Scan for the cell matching the given text and deliver its (X, Y) coordinate at center. 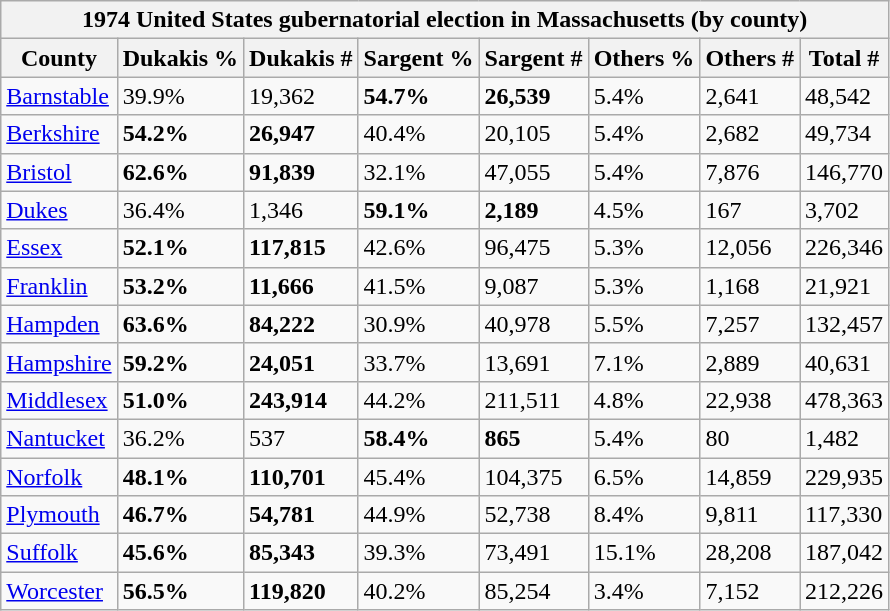
80 (750, 438)
9,087 (534, 286)
4.8% (644, 400)
24,051 (301, 362)
45.4% (418, 477)
40.2% (418, 591)
211,511 (534, 400)
44.2% (418, 400)
42.6% (418, 248)
53.2% (180, 286)
Berkshire (59, 134)
Suffolk (59, 553)
229,935 (844, 477)
7,257 (750, 324)
26,539 (534, 96)
41.5% (418, 286)
96,475 (534, 248)
Dukes (59, 210)
Hampden (59, 324)
6.5% (644, 477)
20,105 (534, 134)
14,859 (750, 477)
47,055 (534, 172)
Franklin (59, 286)
63.6% (180, 324)
59.2% (180, 362)
3,702 (844, 210)
Dukakis % (180, 58)
Nantucket (59, 438)
40,631 (844, 362)
48.1% (180, 477)
119,820 (301, 591)
Middlesex (59, 400)
187,042 (844, 553)
5.5% (644, 324)
11,666 (301, 286)
40.4% (418, 134)
Plymouth (59, 515)
104,375 (534, 477)
45.6% (180, 553)
212,226 (844, 591)
22,938 (750, 400)
13,691 (534, 362)
Others % (644, 58)
36.4% (180, 210)
59.1% (418, 210)
2,682 (750, 134)
39.9% (180, 96)
30.9% (418, 324)
46.7% (180, 515)
Others # (750, 58)
12,056 (750, 248)
19,362 (301, 96)
9,811 (750, 515)
117,815 (301, 248)
15.1% (644, 553)
Norfolk (59, 477)
85,254 (534, 591)
Sargent % (418, 58)
146,770 (844, 172)
110,701 (301, 477)
117,330 (844, 515)
52,738 (534, 515)
54,781 (301, 515)
26,947 (301, 134)
73,491 (534, 553)
7,876 (750, 172)
Hampshire (59, 362)
48,542 (844, 96)
Dukakis # (301, 58)
33.7% (418, 362)
51.0% (180, 400)
1,346 (301, 210)
Total # (844, 58)
84,222 (301, 324)
132,457 (844, 324)
58.4% (418, 438)
County (59, 58)
54.2% (180, 134)
7,152 (750, 591)
49,734 (844, 134)
Essex (59, 248)
36.2% (180, 438)
7.1% (644, 362)
1974 United States gubernatorial election in Massachusetts (by county) (445, 20)
Bristol (59, 172)
39.3% (418, 553)
537 (301, 438)
226,346 (844, 248)
4.5% (644, 210)
8.4% (644, 515)
32.1% (418, 172)
40,978 (534, 324)
28,208 (750, 553)
865 (534, 438)
91,839 (301, 172)
3.4% (644, 591)
Barnstable (59, 96)
2,641 (750, 96)
2,889 (750, 362)
85,343 (301, 553)
56.5% (180, 591)
478,363 (844, 400)
44.9% (418, 515)
243,914 (301, 400)
Worcester (59, 591)
1,168 (750, 286)
62.6% (180, 172)
167 (750, 210)
Sargent # (534, 58)
54.7% (418, 96)
52.1% (180, 248)
2,189 (534, 210)
1,482 (844, 438)
21,921 (844, 286)
